Provide the [x, y] coordinate of the cell's center where the given text is located.  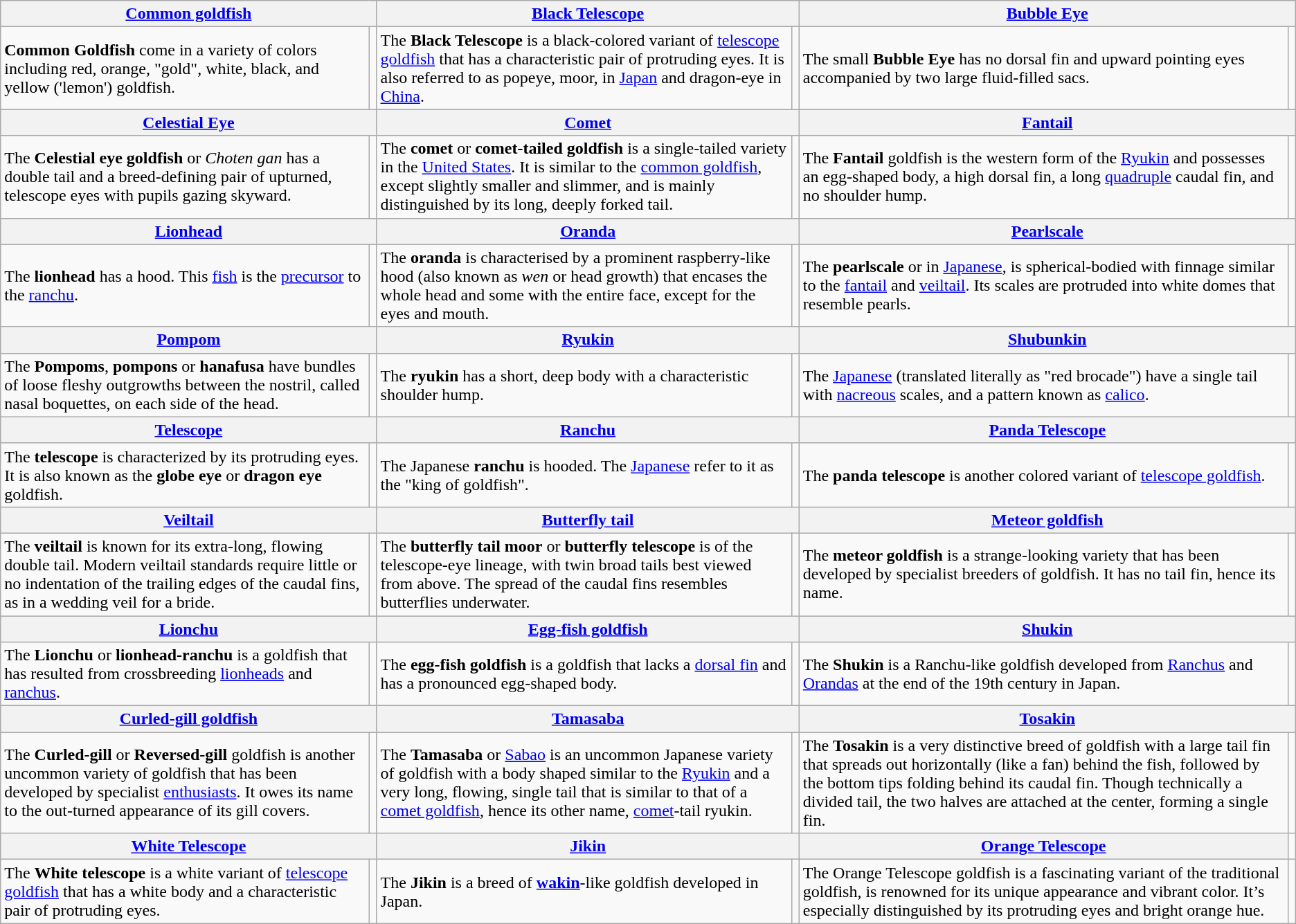
Bubble Eye [1047, 14]
Lionchu [188, 629]
The telescope is characterized by its protruding eyes. It is also known as the globe eye or dragon eye goldfish. [185, 475]
The ryukin has a short, deep body with a characteristic shoulder hump. [584, 385]
Comet [588, 123]
Curled-gill goldfish [188, 719]
Egg-fish goldfish [588, 629]
Tosakin [1047, 719]
The Lionchu or lionhead-ranchu is a goldfish that has resulted from crossbreeding lionheads and ranchus. [185, 674]
Tamasaba [588, 719]
Jikin [588, 846]
The Jikin is a breed of wakin-like goldfish developed in Japan. [584, 891]
Orange Telescope [1043, 846]
Common Goldfish come in a variety of colors including red, orange, "gold", white, black, and yellow ('lemon') goldfish. [185, 68]
Black Telescope [588, 14]
Pearlscale [1047, 231]
Lionhead [188, 231]
The Shukin is a Ranchu-like goldfish developed from Ranchus and Orandas at the end of the 19th century in Japan. [1043, 674]
Oranda [588, 231]
Butterfly tail [588, 520]
The panda telescope is another colored variant of telescope goldfish. [1043, 475]
Ryukin [588, 340]
Common goldfish [188, 14]
Veiltail [188, 520]
The Pompoms, pompons or hanafusa have bundles of loose fleshy outgrowths between the nostril, called nasal boquettes, on each side of the head. [185, 385]
Pompom [188, 340]
The White telescope is a white variant of telescope goldfish that has a white body and a characteristic pair of protruding eyes. [185, 891]
The egg-fish goldfish is a goldfish that lacks a dorsal fin and has a pronounced egg-shaped body. [584, 674]
Panda Telescope [1047, 430]
The Japanese (translated literally as "red brocade") have a single tail with nacreous scales, and a pattern known as calico. [1043, 385]
Ranchu [588, 430]
Shukin [1047, 629]
White Telescope [188, 846]
Celestial Eye [188, 123]
Fantail [1047, 123]
The lionhead has a hood. This fish is the precursor to the ranchu. [185, 285]
The Japanese ranchu is hooded. The Japanese refer to it as the "king of goldfish". [584, 475]
Telescope [188, 430]
Meteor goldfish [1047, 520]
The meteor goldfish is a strange-looking variety that has been developed by specialist breeders of goldfish. It has no tail fin, hence its name. [1043, 574]
The small Bubble Eye has no dorsal fin and upward pointing eyes accompanied by two large fluid-filled sacs. [1043, 68]
The Celestial eye goldfish or Choten gan has a double tail and a breed-defining pair of upturned, telescope eyes with pupils gazing skyward. [185, 177]
Shubunkin [1047, 340]
